Extract the (X, Y) coordinate from the center of the cell holding the provided text.  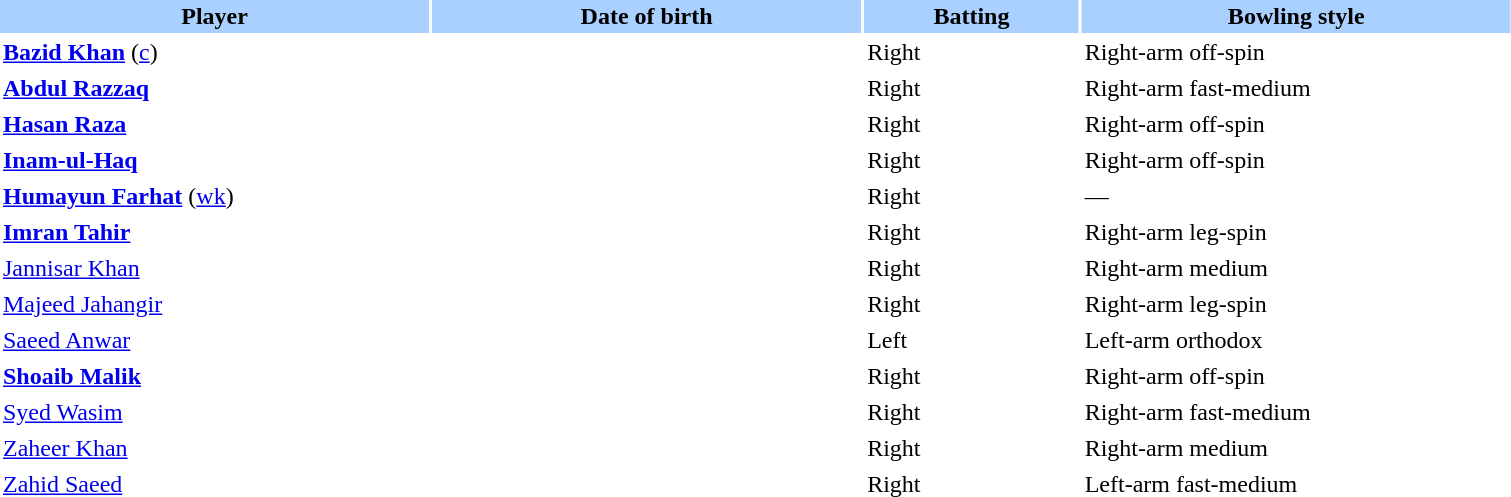
Zaheer Khan (214, 448)
Shoaib Malik (214, 376)
Batting (972, 16)
— (1296, 196)
Jannisar Khan (214, 268)
Syed Wasim (214, 412)
Left (972, 340)
Left-arm orthodox (1296, 340)
Saeed Anwar (214, 340)
Imran Tahir (214, 232)
Inam-ul-Haq (214, 160)
Abdul Razzaq (214, 88)
Bazid Khan (c) (214, 52)
Hasan Raza (214, 124)
Player (214, 16)
Date of birth (646, 16)
Majeed Jahangir (214, 304)
Humayun Farhat (wk) (214, 196)
Bowling style (1296, 16)
